Return [X, Y] of the center of cell containing provided text 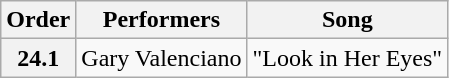
Song [348, 20]
Performers [162, 20]
Gary Valenciano [162, 58]
"Look in Her Eyes" [348, 58]
24.1 [38, 58]
Order [38, 20]
